Provide the (X, Y) coordinate of the cell's center where the given text is located.  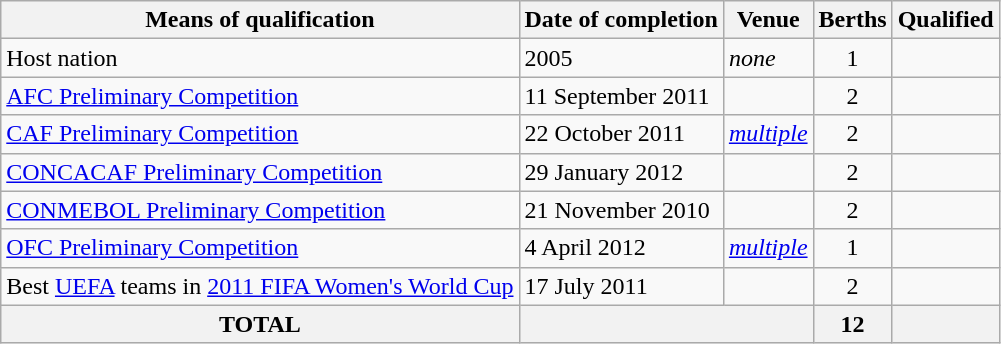
CAF Preliminary Competition (260, 134)
Date of completion (621, 20)
Best UEFA teams in 2011 FIFA Women's World Cup (260, 286)
2005 (621, 58)
21 November 2010 (621, 210)
22 October 2011 (621, 134)
Venue (768, 20)
11 September 2011 (621, 96)
AFC Preliminary Competition (260, 96)
Qualified (946, 20)
17 July 2011 (621, 286)
29 January 2012 (621, 172)
Host nation (260, 58)
Means of qualification (260, 20)
CONMEBOL Preliminary Competition (260, 210)
12 (852, 324)
CONCACAF Preliminary Competition (260, 172)
4 April 2012 (621, 248)
none (768, 58)
Berths (852, 20)
TOTAL (260, 324)
OFC Preliminary Competition (260, 248)
